Extract the [x, y] coordinate from the center of the cell holding the provided text.  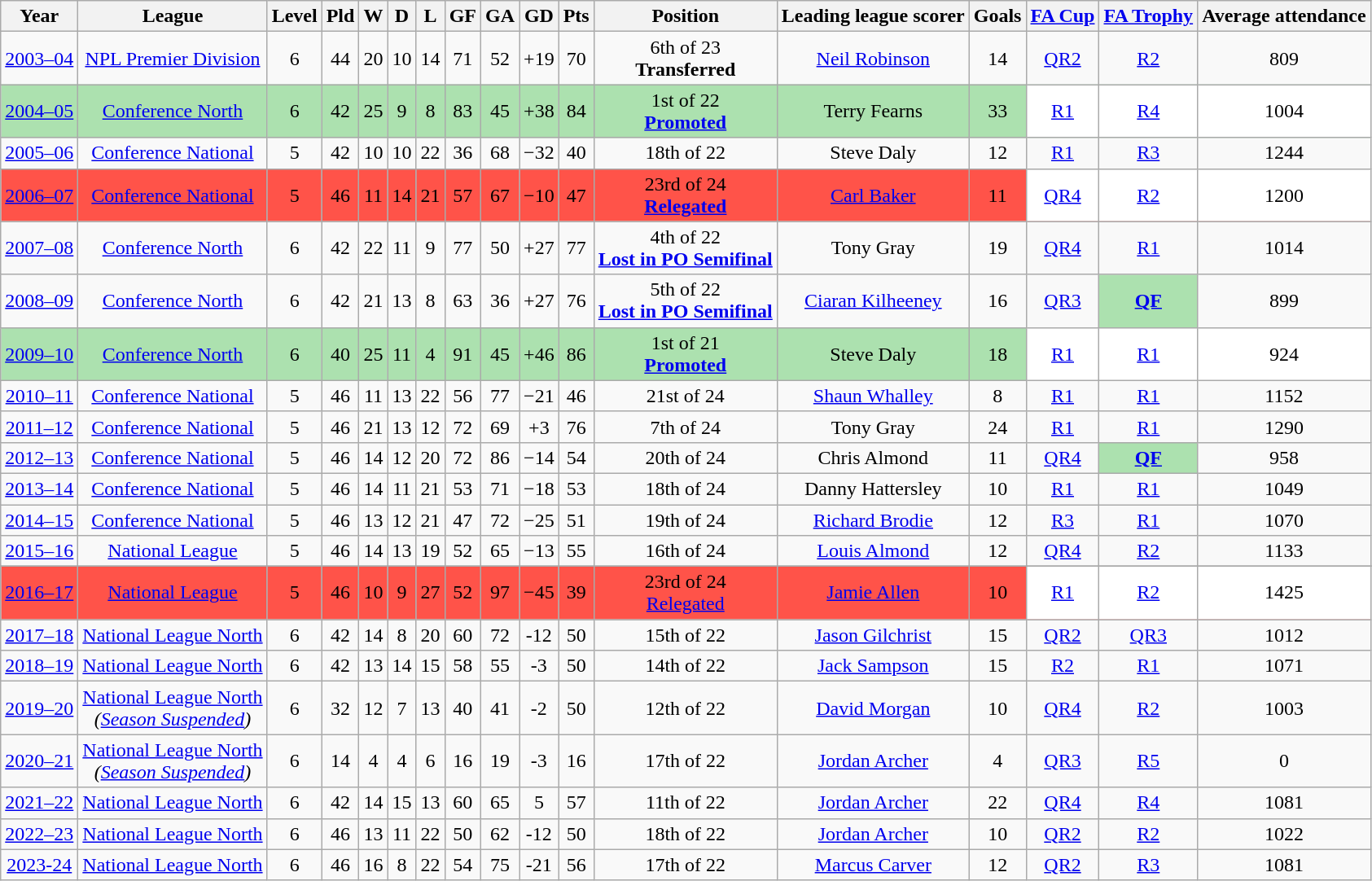
1244 [1285, 153]
899 [1285, 301]
1st of 22Promoted [686, 111]
FA Cup [1063, 16]
2012–13 [39, 458]
D [402, 16]
Danny Hattersley [873, 489]
+3 [539, 427]
1290 [1285, 427]
21st of 24 [686, 396]
Carl Baker [873, 195]
83 [462, 111]
+46 [539, 353]
Ciaran Kilheeney [873, 301]
GD [539, 16]
7 [402, 708]
1425 [1285, 593]
1014 [1285, 248]
Jason Gilchrist [873, 635]
958 [1285, 458]
67 [500, 195]
70 [576, 59]
GA [500, 16]
75 [500, 865]
1022 [1285, 834]
NPL Premier Division [173, 59]
5th of 22Lost in PO Semifinal [686, 301]
Marcus Carver [873, 865]
63 [462, 301]
R5 [1148, 760]
32 [340, 708]
6th of 23Transferred [686, 59]
18 [997, 353]
51 [576, 520]
1003 [1285, 708]
2009–10 [39, 353]
Leading league scorer [873, 16]
L [430, 16]
1049 [1285, 489]
19th of 24 [686, 520]
−25 [539, 520]
16th of 24 [686, 551]
41 [500, 708]
−45 [539, 593]
−18 [539, 489]
Pld [340, 16]
2013–14 [39, 489]
League [173, 16]
−14 [539, 458]
1071 [1285, 666]
18th of 24 [686, 489]
2014–15 [39, 520]
-21 [539, 865]
2021–22 [39, 803]
27 [430, 593]
924 [1285, 353]
2022–23 [39, 834]
2019–20 [39, 708]
44 [340, 59]
1012 [1285, 635]
2017–18 [39, 635]
84 [576, 111]
−13 [539, 551]
91 [462, 353]
W [373, 16]
Shaun Whalley [873, 396]
−32 [539, 153]
+19 [539, 59]
12th of 22 [686, 708]
Neil Robinson [873, 59]
2016–17 [39, 593]
15th of 22 [686, 635]
−21 [539, 396]
809 [1285, 59]
FA Trophy [1148, 16]
58 [462, 666]
33 [997, 111]
Goals [997, 16]
69 [500, 427]
39 [576, 593]
11th of 22 [686, 803]
1152 [1285, 396]
−10 [539, 195]
2020–21 [39, 760]
Terry Fearns [873, 111]
97 [500, 593]
2015–16 [39, 551]
Position [686, 16]
GF [462, 16]
2003–04 [39, 59]
Average attendance [1285, 16]
2010–11 [39, 396]
4th of 22Lost in PO Semifinal [686, 248]
1st of 21Promoted [686, 353]
David Morgan [873, 708]
Chris Almond [873, 458]
2007–08 [39, 248]
1133 [1285, 551]
Richard Brodie [873, 520]
Year [39, 16]
7th of 24 [686, 427]
2018–19 [39, 666]
62 [500, 834]
24 [997, 427]
Jack Sampson [873, 666]
+38 [539, 111]
Louis Almond [873, 551]
2008–09 [39, 301]
Jamie Allen [873, 593]
2004–05 [39, 111]
-2 [539, 708]
Level [295, 16]
2006–07 [39, 195]
68 [500, 153]
2023-24 [39, 865]
1070 [1285, 520]
2011–12 [39, 427]
0 [1285, 760]
Pts [576, 16]
2005–06 [39, 153]
14th of 22 [686, 666]
20th of 24 [686, 458]
1200 [1285, 195]
1004 [1285, 111]
